Provide the [x, y] coordinate of the cell's center where the given text is located.  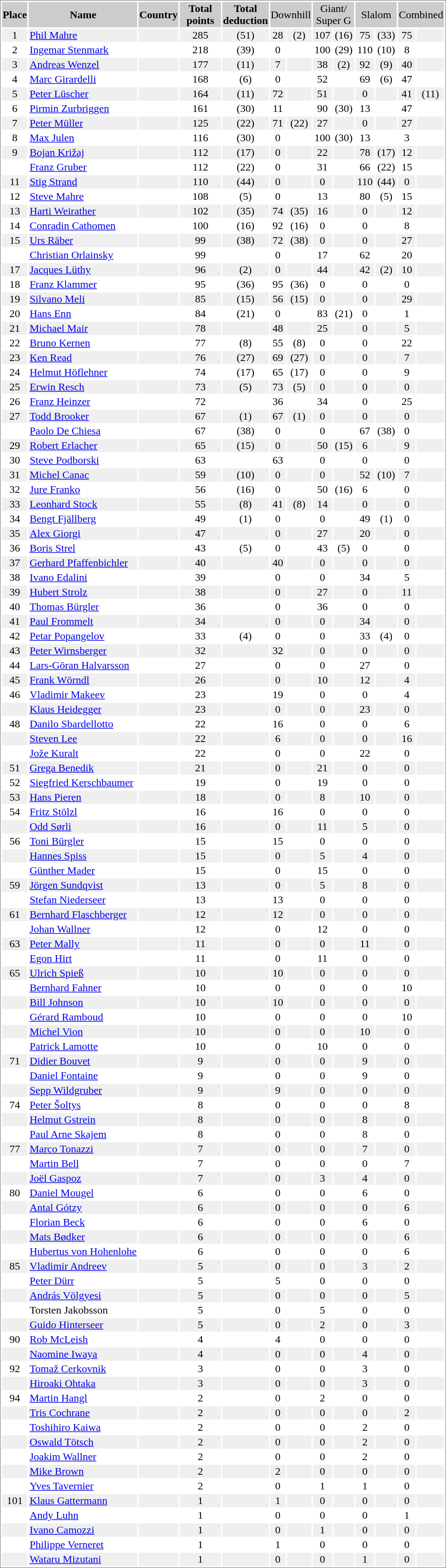
Petar Popangelov [83, 636]
Jörgen Sundqvist [83, 885]
Boris Strel [83, 548]
Michel Canac [83, 475]
Silvano Meli [83, 299]
Peter Dürr [83, 1281]
30 [15, 460]
Didier Bouvet [83, 1061]
Hannes Spiss [83, 856]
(33) [386, 35]
Slalom [376, 14]
Fritz Stölzl [83, 812]
Gerhard Pfaffenbichler [83, 563]
Hans Pieren [83, 797]
Johan Wallner [83, 929]
Phil Mahre [83, 35]
Franz Klammer [83, 285]
Marco Tonazzi [83, 1149]
Philippe Verneret [83, 1545]
62 [365, 255]
Peter Šoltys [83, 1105]
24 [15, 373]
Totalpoints [201, 14]
Name [83, 14]
285 [201, 35]
Ulrich Spieß [83, 973]
Jure Franko [83, 490]
Odd Sørli [83, 826]
Paolo De Chiesa [83, 431]
Stefan Niederseer [83, 900]
Toshihiro Kaiwa [83, 1428]
Frank Wörndl [83, 680]
102 [201, 211]
Daniel Fontaine [83, 1076]
Totaldeduction [245, 14]
Bernhard Fahner [83, 988]
108 [201, 197]
Michel Vion [83, 1032]
Helmut Höflehner [83, 373]
Siegfried Kerschbaumer [83, 783]
Florian Beck [83, 1223]
Ivano Camozzi [83, 1530]
168 [201, 79]
(39) [245, 50]
Country [158, 14]
Andreas Wenzel [83, 64]
Martin Bell [83, 1164]
Conradin Cathomen [83, 226]
Klaus Gattermann [83, 1501]
161 [201, 109]
46 [15, 695]
Rob McLeish [83, 1340]
Thomas Bürgler [83, 607]
Bruno Kernen [83, 343]
84 [201, 314]
Ingemar Stenmark [83, 50]
Danilo Sbardellotto [83, 724]
218 [201, 50]
András Völgyesi [83, 1295]
Todd Brooker [83, 416]
Lars-Göran Halvarsson [83, 666]
Bernhard Flaschberger [83, 914]
Franz Heinzer [83, 402]
Harti Weirather [83, 211]
101 [15, 1501]
Giant/Super G [334, 14]
Erwin Resch [83, 387]
Leonhard Stock [83, 504]
Joakim Wallner [83, 1457]
Pirmin Zurbriggen [83, 109]
Christian Orlainsky [83, 255]
37 [15, 563]
Helmut Gstrein [83, 1119]
Hubertus von Hohenlohe [83, 1252]
Antal Gótzy [83, 1207]
Stig Strand [83, 182]
Grega Benedik [83, 768]
Mats Bødker [83, 1237]
96 [201, 270]
Bojan Križaj [83, 152]
Steve Mahre [83, 197]
Bengt Fjällberg [83, 519]
Vladimir Makeev [83, 695]
54 [15, 812]
Günther Mader [83, 871]
66 [365, 167]
Ivano Edalini [83, 578]
Wataru Mizutani [83, 1559]
Toni Bürgler [83, 842]
Peter Lüscher [83, 94]
Daniel Mougel [83, 1193]
45 [15, 680]
Steven Lee [83, 738]
(51) [245, 35]
(9) [386, 64]
Hiroaki Ohtaka [83, 1383]
76 [201, 357]
83 [322, 314]
Tomaž Cerkovnik [83, 1369]
Combined [421, 14]
Robert Erlacher [83, 445]
Paul Arne Skajem [83, 1135]
35 [15, 533]
Peter Müller [83, 123]
Joël Gaspoz [83, 1178]
Vladimir Andreev [83, 1266]
61 [15, 914]
Egon Hirt [83, 959]
Jože Kuralt [83, 754]
Place [15, 14]
28 [278, 35]
Guido Hinterseer [83, 1325]
Franz Gruber [83, 167]
Ken Read [83, 357]
53 [15, 797]
Gérard Ramboud [83, 1017]
Michael Mair [83, 328]
Tris Cochrane [83, 1413]
Patrick Lamotte [83, 1047]
94 [15, 1398]
Martin Hangl [83, 1398]
Klaus Heidegger [83, 709]
Torsten Jakobsson [83, 1310]
Jacques Lüthy [83, 270]
Hubert Strolz [83, 592]
Oswald Tötsch [83, 1442]
Naomine Iwaya [83, 1354]
Max Julen [83, 138]
Marc Girardelli [83, 79]
(29) [343, 50]
177 [201, 64]
Andy Luhn [83, 1516]
125 [201, 123]
Paul Frommelt [83, 621]
164 [201, 94]
Mike Brown [83, 1471]
Sepp Wildgruber [83, 1090]
Urs Räber [83, 240]
116 [201, 138]
Peter Wirnsberger [83, 651]
Peter Mally [83, 944]
Downhill [291, 14]
Yves Tavernier [83, 1486]
Steve Podborski [83, 460]
Alex Giorgi [83, 533]
Bill Johnson [83, 1002]
107 [322, 35]
Hans Enn [83, 314]
